For the text-containing cell, return its midpoint in (X, Y) coordinate format. 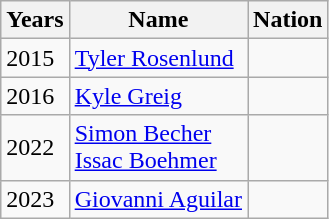
2015 (35, 58)
Years (35, 20)
Giovanni Aguilar (158, 199)
2022 (35, 148)
2023 (35, 199)
Kyle Greig (158, 96)
Tyler Rosenlund (158, 58)
2016 (35, 96)
Simon BecherIssac Boehmer (158, 148)
Nation (288, 20)
Name (158, 20)
